Detect which cell encompasses the target text, then output its (x, y) center coordinate. 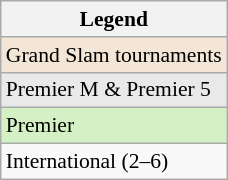
Legend (114, 19)
Premier (114, 126)
International (2–6) (114, 162)
Premier M & Premier 5 (114, 90)
Grand Slam tournaments (114, 55)
